Return the (X, Y) coordinate for the center point of the cell that contains the specified text.  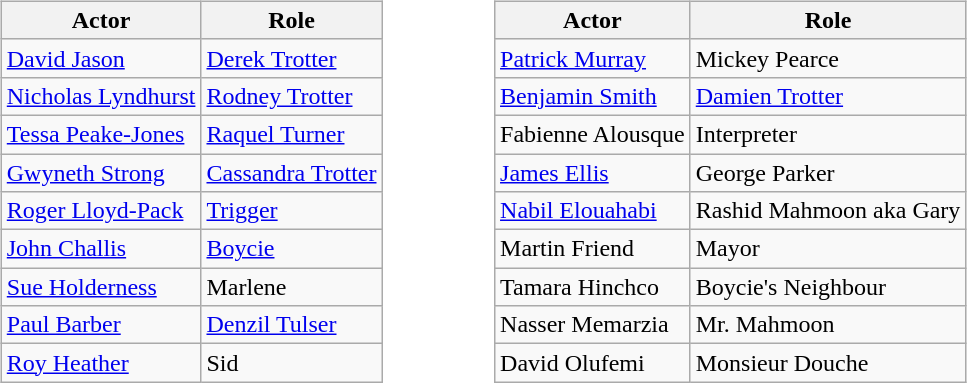
Roy Heather (101, 363)
Marlene (292, 287)
Trigger (292, 211)
Monsieur Douche (828, 363)
Mayor (828, 249)
Tessa Peake-Jones (101, 134)
Derek Trotter (292, 58)
Roger Lloyd-Pack (101, 211)
Patrick Murray (593, 58)
Paul Barber (101, 325)
Nicholas Lyndhurst (101, 96)
Gwyneth Strong (101, 173)
James Ellis (593, 173)
Fabienne Alousque (593, 134)
Rodney Trotter (292, 96)
Mr. Mahmoon (828, 325)
Martin Friend (593, 249)
David Jason (101, 58)
Nabil Elouahabi (593, 211)
Sid (292, 363)
John Challis (101, 249)
Boycie (292, 249)
Rashid Mahmoon aka Gary (828, 211)
George Parker (828, 173)
Boycie's Neighbour (828, 287)
Mickey Pearce (828, 58)
David Olufemi (593, 363)
Benjamin Smith (593, 96)
Nasser Memarzia (593, 325)
Damien Trotter (828, 96)
Sue Holderness (101, 287)
Tamara Hinchco (593, 287)
Denzil Tulser (292, 325)
Cassandra Trotter (292, 173)
Interpreter (828, 134)
Raquel Turner (292, 134)
